Pinpoint the cell where the given text exists, returning its [X, Y] midpoint coordinate. 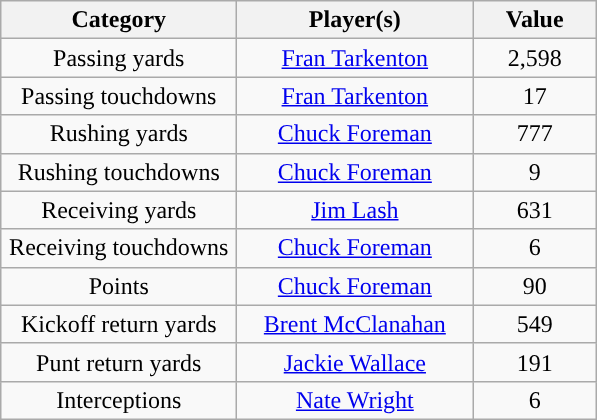
Category [119, 20]
777 [535, 134]
Receiving touchdowns [119, 248]
2,598 [535, 58]
Brent McClanahan [355, 324]
Receiving yards [119, 210]
Kickoff return yards [119, 324]
Player(s) [355, 20]
Points [119, 286]
191 [535, 362]
9 [535, 172]
Interceptions [119, 400]
631 [535, 210]
Punt return yards [119, 362]
90 [535, 286]
Value [535, 20]
Nate Wright [355, 400]
Jackie Wallace [355, 362]
17 [535, 96]
549 [535, 324]
Jim Lash [355, 210]
Passing touchdowns [119, 96]
Rushing yards [119, 134]
Rushing touchdowns [119, 172]
Passing yards [119, 58]
